Identify which cell holds the provided text, then report its [x, y] central coordinate. 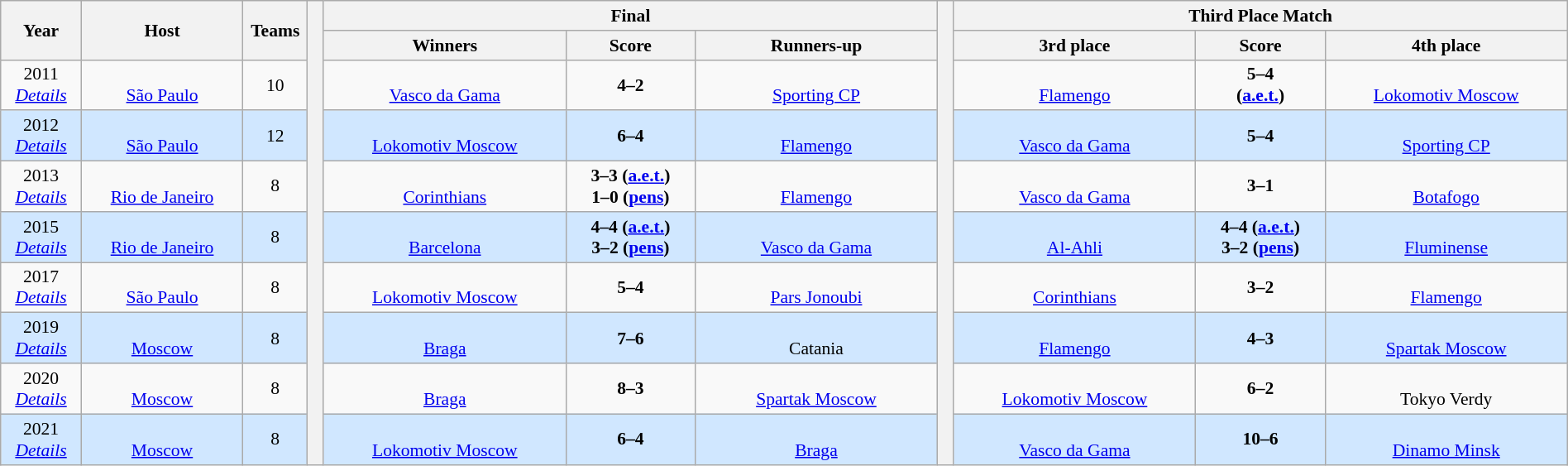
8–3 [630, 389]
3–2 [1260, 288]
2011Details [41, 84]
3rd place [1075, 46]
Catania [817, 338]
6–2 [1260, 389]
Fluminense [1446, 237]
7–6 [630, 338]
Pars Jonoubi [817, 288]
10 [275, 84]
12 [275, 136]
Runners-up [817, 46]
3–3 (a.e.t.)1–0 (pens) [630, 187]
2020Details [41, 389]
2015Details [41, 237]
5–4 (a.e.t.) [1260, 84]
4–2 [630, 84]
Final [630, 16]
3–1 [1260, 187]
Host [162, 30]
2012Details [41, 136]
Botafogo [1446, 187]
Al-Ahli [1075, 237]
2021Details [41, 439]
Barcelona [445, 237]
2017Details [41, 288]
10–6 [1260, 439]
Teams [275, 30]
2019Details [41, 338]
Winners [445, 46]
Tokyo Verdy [1446, 389]
4–3 [1260, 338]
4th place [1446, 46]
Third Place Match [1260, 16]
Dinamo Minsk [1446, 439]
Year [41, 30]
2013Details [41, 187]
